Return [x, y] of the center of cell containing provided text 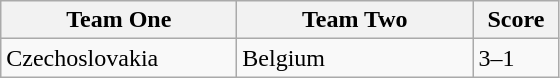
Score [516, 20]
Team One [119, 20]
Belgium [355, 58]
Czechoslovakia [119, 58]
Team Two [355, 20]
3–1 [516, 58]
